For the text-containing cell, return its midpoint in [x, y] coordinate format. 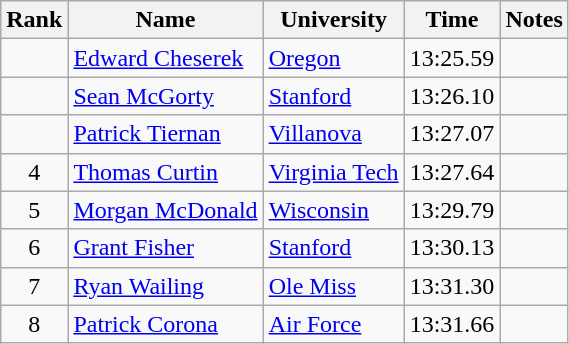
5 [34, 210]
University [334, 20]
13:25.59 [452, 58]
Notes [534, 20]
13:31.30 [452, 286]
13:31.66 [452, 324]
13:29.79 [452, 210]
Name [166, 20]
Villanova [334, 134]
Morgan McDonald [166, 210]
7 [34, 286]
13:27.07 [452, 134]
13:27.64 [452, 172]
Rank [34, 20]
13:30.13 [452, 248]
Grant Fisher [166, 248]
Patrick Corona [166, 324]
Patrick Tiernan [166, 134]
4 [34, 172]
Ryan Wailing [166, 286]
Air Force [334, 324]
Time [452, 20]
Thomas Curtin [166, 172]
Edward Cheserek [166, 58]
Virginia Tech [334, 172]
13:26.10 [452, 96]
6 [34, 248]
8 [34, 324]
Wisconsin [334, 210]
Oregon [334, 58]
Sean McGorty [166, 96]
Ole Miss [334, 286]
